Return (x, y) of the center of cell containing provided text 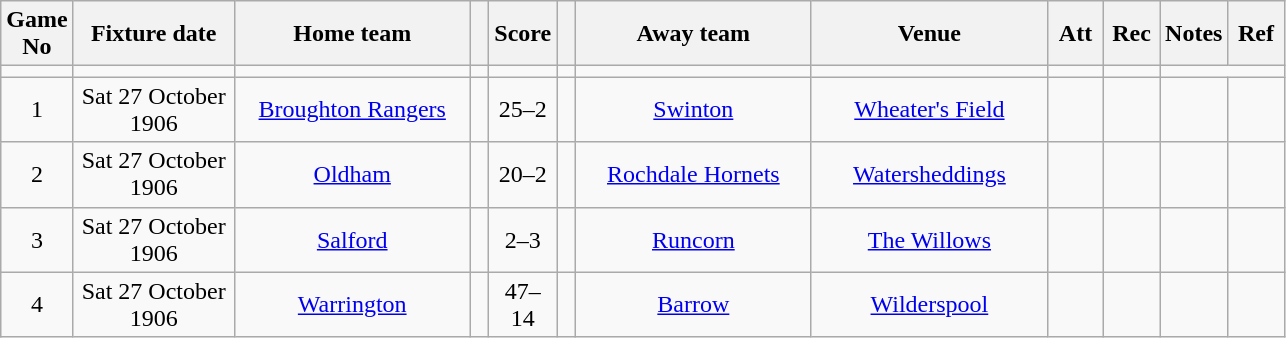
Fixture date (154, 34)
2–3 (523, 240)
Salford (352, 240)
Game No (37, 34)
4 (37, 304)
Away team (693, 34)
The Willows (929, 240)
Runcorn (693, 240)
2 (37, 174)
Warrington (352, 304)
20–2 (523, 174)
Notes (1194, 34)
Home team (352, 34)
Att (1075, 34)
47–14 (523, 304)
Score (523, 34)
Venue (929, 34)
3 (37, 240)
Oldham (352, 174)
Swinton (693, 110)
Watersheddings (929, 174)
Wheater's Field (929, 110)
Rochdale Hornets (693, 174)
25–2 (523, 110)
Wilderspool (929, 304)
1 (37, 110)
Broughton Rangers (352, 110)
Ref (1256, 34)
Rec (1132, 34)
Barrow (693, 304)
